Return [x, y] of the center of cell containing provided text 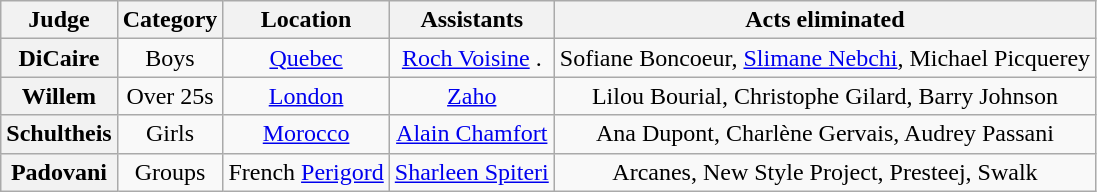
DiCaire [59, 58]
London [306, 96]
French Perigord [306, 172]
Groups [170, 172]
Ana Dupont, Charlène Gervais, Audrey Passani [824, 134]
Willem [59, 96]
Schultheis [59, 134]
Girls [170, 134]
Zaho [472, 96]
Assistants [472, 20]
Sofiane Boncoeur, Slimane Nebchi, Michael Picquerey [824, 58]
Boys [170, 58]
Quebec [306, 58]
Padovani [59, 172]
Category [170, 20]
Arcanes, New Style Project, Presteej, Swalk [824, 172]
Morocco [306, 134]
Sharleen Spiteri [472, 172]
Lilou Bourial, Christophe Gilard, Barry Johnson [824, 96]
Roch Voisine . [472, 58]
Acts eliminated [824, 20]
Alain Chamfort [472, 134]
Judge [59, 20]
Location [306, 20]
Over 25s [170, 96]
